Determine the (X, Y) coordinate at the center of the cell enclosing the given text.  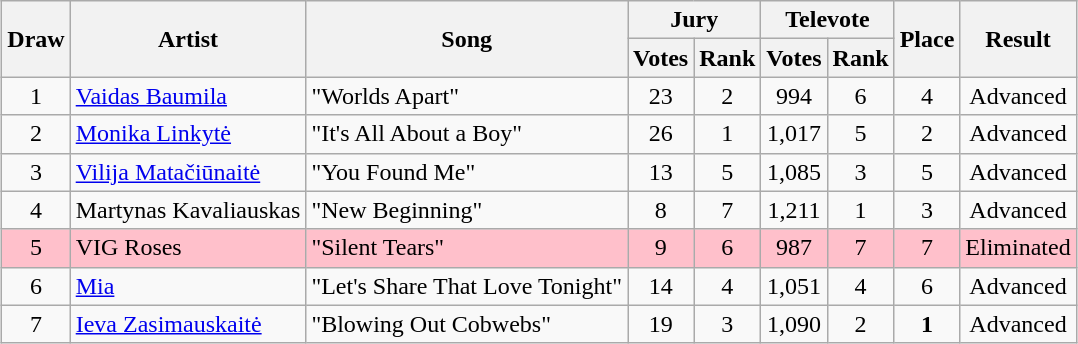
9 (661, 248)
Martynas Kavaliauskas (188, 210)
Eliminated (1018, 248)
13 (661, 172)
1,017 (794, 134)
26 (661, 134)
1,051 (794, 286)
994 (794, 96)
8 (661, 210)
14 (661, 286)
"Worlds Apart" (467, 96)
Ieva Zasimauskaitė (188, 324)
Draw (36, 39)
"You Found Me" (467, 172)
19 (661, 324)
987 (794, 248)
Jury (694, 20)
23 (661, 96)
1,211 (794, 210)
Result (1018, 39)
"Let's Share That Love Tonight" (467, 286)
1,090 (794, 324)
Mia (188, 286)
1,085 (794, 172)
Place (927, 39)
"Silent Tears" (467, 248)
Song (467, 39)
"It's All About a Boy" (467, 134)
"New Beginning" (467, 210)
Vilija Matačiūnaitė (188, 172)
Monika Linkytė (188, 134)
VIG Roses (188, 248)
Televote (828, 20)
"Blowing Out Cobwebs" (467, 324)
Artist (188, 39)
Vaidas Baumila (188, 96)
